Return the (X, Y) coordinate for the center point of the cell that contains the specified text.  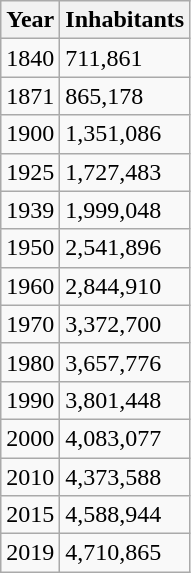
2015 (30, 515)
1980 (30, 362)
711,861 (125, 58)
Year (30, 20)
865,178 (125, 96)
1840 (30, 58)
2,541,896 (125, 248)
2000 (30, 438)
4,588,944 (125, 515)
1900 (30, 134)
4,083,077 (125, 438)
1990 (30, 400)
3,657,776 (125, 362)
1,999,048 (125, 210)
1,727,483 (125, 172)
1871 (30, 96)
4,710,865 (125, 553)
2010 (30, 477)
2019 (30, 553)
4,373,588 (125, 477)
1939 (30, 210)
1970 (30, 324)
Inhabitants (125, 20)
1960 (30, 286)
3,372,700 (125, 324)
1,351,086 (125, 134)
2,844,910 (125, 286)
1925 (30, 172)
1950 (30, 248)
3,801,448 (125, 400)
